Search for the cell housing the specified text and yield its [X, Y] center coordinate. 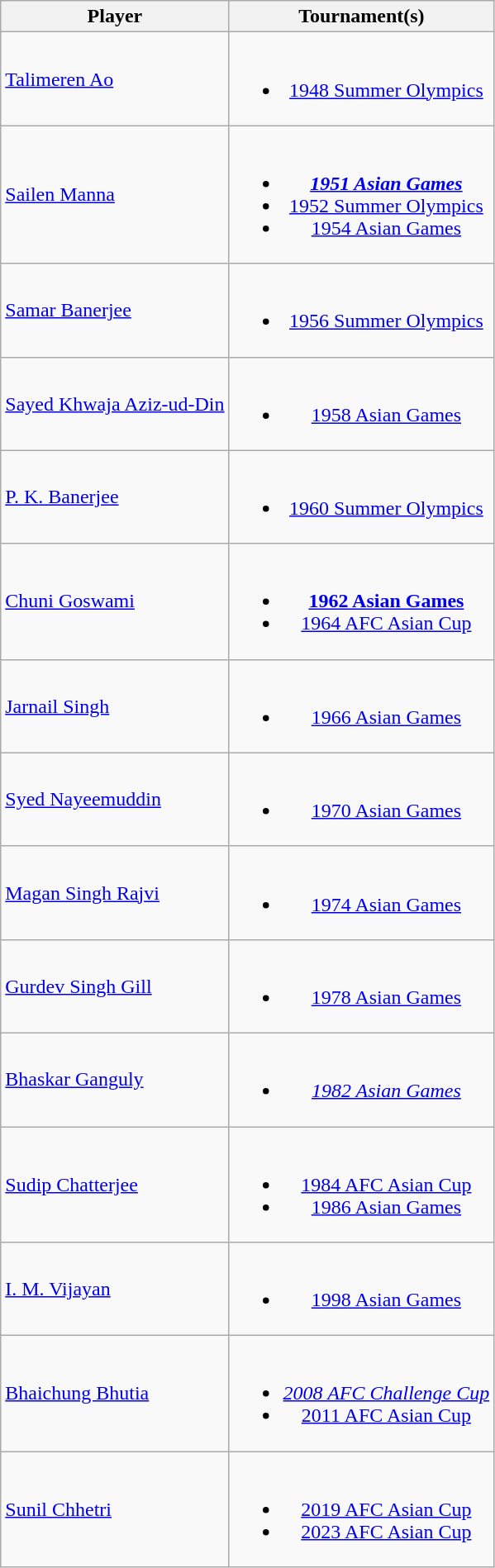
Gurdev Singh Gill [115, 986]
1970 Asian Games [362, 800]
Sayed Khwaja Aziz-ud-Din [115, 403]
1974 Asian Games [362, 892]
1982 Asian Games [362, 1079]
Sunil Chhetri [115, 1509]
1948 Summer Olympics [362, 79]
Bhaskar Ganguly [115, 1079]
1962 Asian Games1964 AFC Asian Cup [362, 601]
1956 Summer Olympics [362, 311]
1960 Summer Olympics [362, 497]
Bhaichung Bhutia [115, 1394]
Chuni Goswami [115, 601]
Player [115, 17]
Sailen Manna [115, 195]
1951 Asian Games1952 Summer Olympics1954 Asian Games [362, 195]
1978 Asian Games [362, 986]
Talimeren Ao [115, 79]
Sudip Chatterjee [115, 1185]
Samar Banerjee [115, 311]
Syed Nayeemuddin [115, 800]
1966 Asian Games [362, 706]
P. K. Banerjee [115, 497]
1984 AFC Asian Cup1986 Asian Games [362, 1185]
1958 Asian Games [362, 403]
I. M. Vijayan [115, 1289]
Jarnail Singh [115, 706]
1998 Asian Games [362, 1289]
2008 AFC Challenge Cup2011 AFC Asian Cup [362, 1394]
Tournament(s) [362, 17]
2019 AFC Asian Cup2023 AFC Asian Cup [362, 1509]
Magan Singh Rajvi [115, 892]
